Locate the cell with the specified text and output its (x, y) center coordinate. 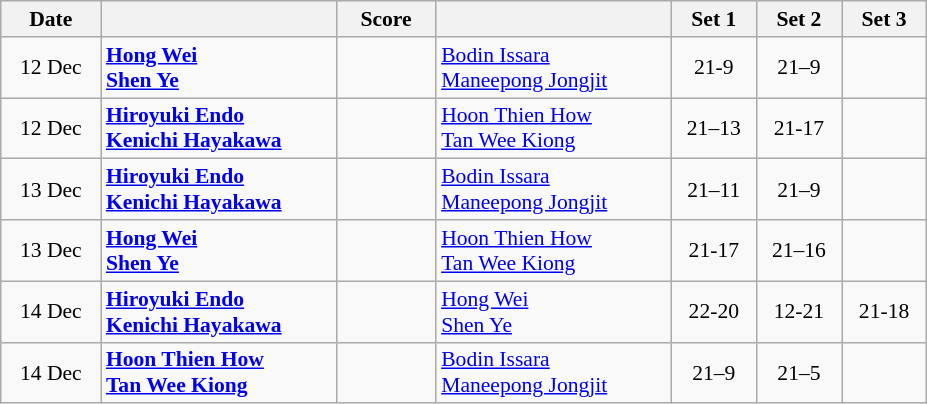
22-20 (714, 312)
Set 3 (884, 19)
Set 1 (714, 19)
21–13 (714, 128)
21–5 (798, 372)
12-21 (798, 312)
21-9 (714, 68)
21–11 (714, 190)
Date (51, 19)
Score (386, 19)
21-18 (884, 312)
21–16 (798, 250)
Set 2 (798, 19)
